Output the (x, y) coordinate of the center of the cell containing the given text.  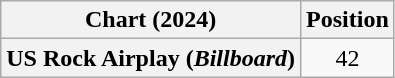
42 (348, 58)
Position (348, 20)
US Rock Airplay (Billboard) (151, 58)
Chart (2024) (151, 20)
